Locate the cell with the specified text and output its [X, Y] center coordinate. 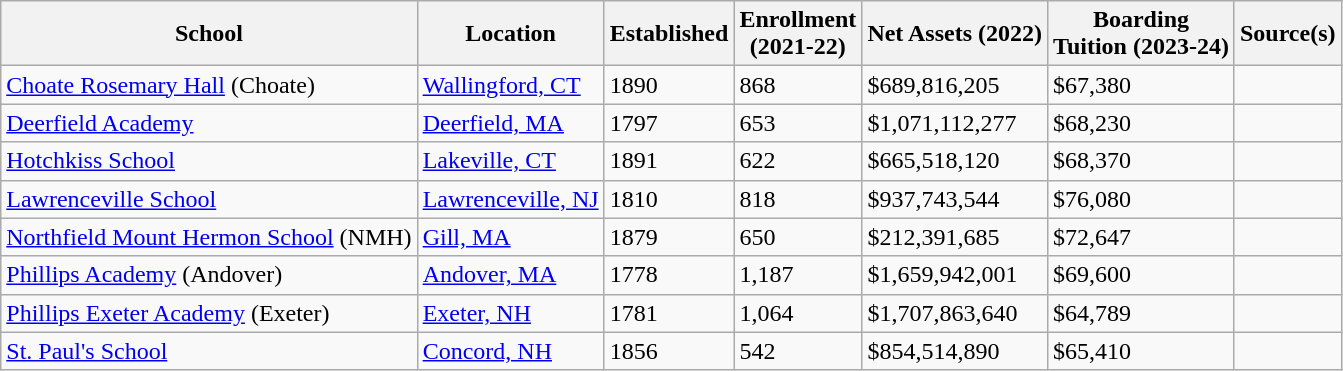
Deerfield Academy [209, 123]
Wallingford, CT [510, 85]
Lakeville, CT [510, 161]
BoardingTuition (2023-24) [1142, 34]
$937,743,544 [955, 199]
$1,071,112,277 [955, 123]
1891 [669, 161]
Deerfield, MA [510, 123]
$1,707,863,640 [955, 313]
818 [798, 199]
$72,647 [1142, 237]
Source(s) [1288, 34]
Northfield Mount Hermon School (NMH) [209, 237]
Lawrenceville School [209, 199]
653 [798, 123]
$68,370 [1142, 161]
1,064 [798, 313]
650 [798, 237]
$76,080 [1142, 199]
868 [798, 85]
$689,816,205 [955, 85]
$854,514,890 [955, 351]
$69,600 [1142, 275]
$1,659,942,001 [955, 275]
Hotchkiss School [209, 161]
1890 [669, 85]
Phillips Exeter Academy (Exeter) [209, 313]
1810 [669, 199]
1,187 [798, 275]
Established [669, 34]
1778 [669, 275]
Gill, MA [510, 237]
$212,391,685 [955, 237]
$665,518,120 [955, 161]
School [209, 34]
1879 [669, 237]
St. Paul's School [209, 351]
$68,230 [1142, 123]
542 [798, 351]
Location [510, 34]
1781 [669, 313]
Choate Rosemary Hall (Choate) [209, 85]
Exeter, NH [510, 313]
$67,380 [1142, 85]
Lawrenceville, NJ [510, 199]
Concord, NH [510, 351]
Andover, MA [510, 275]
1797 [669, 123]
Enrollment(2021-22) [798, 34]
622 [798, 161]
1856 [669, 351]
$64,789 [1142, 313]
Phillips Academy (Andover) [209, 275]
Net Assets (2022) [955, 34]
$65,410 [1142, 351]
